Pinpoint the cell where the given text exists, returning its (X, Y) midpoint coordinate. 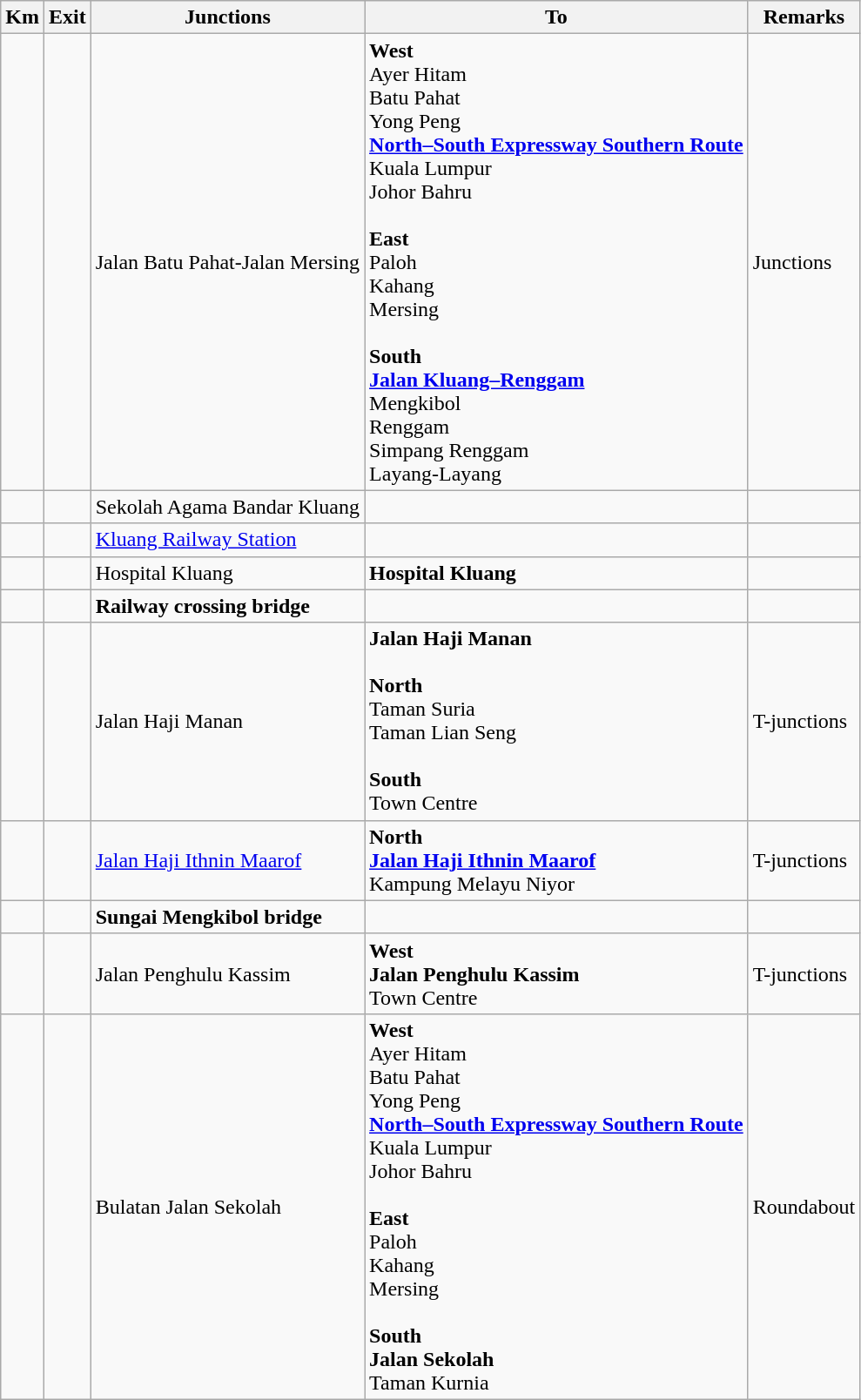
Remarks (804, 17)
Jalan Haji MananNorthTaman SuriaTaman Lian SengSouth Town Centre (557, 721)
Railway crossing bridge (227, 606)
Jalan Haji Ithnin Maarof (227, 860)
WestJalan Penghulu KassimTown Centre (557, 973)
Bulatan Jalan Sekolah (227, 1207)
Roundabout (804, 1207)
To (557, 17)
Jalan Penghulu Kassim (227, 973)
Jalan Batu Pahat-Jalan Mersing (227, 262)
Jalan Haji Manan (227, 721)
Km (23, 17)
North Jalan Haji Ithnin MaarofKampung Melayu Niyor (557, 860)
Kluang Railway Station (227, 540)
Sekolah Agama Bandar Kluang (227, 507)
Sungai Mengkibol bridge (227, 917)
Exit (67, 17)
